Provide the [x, y] coordinate of the cell's center where the given text is located.  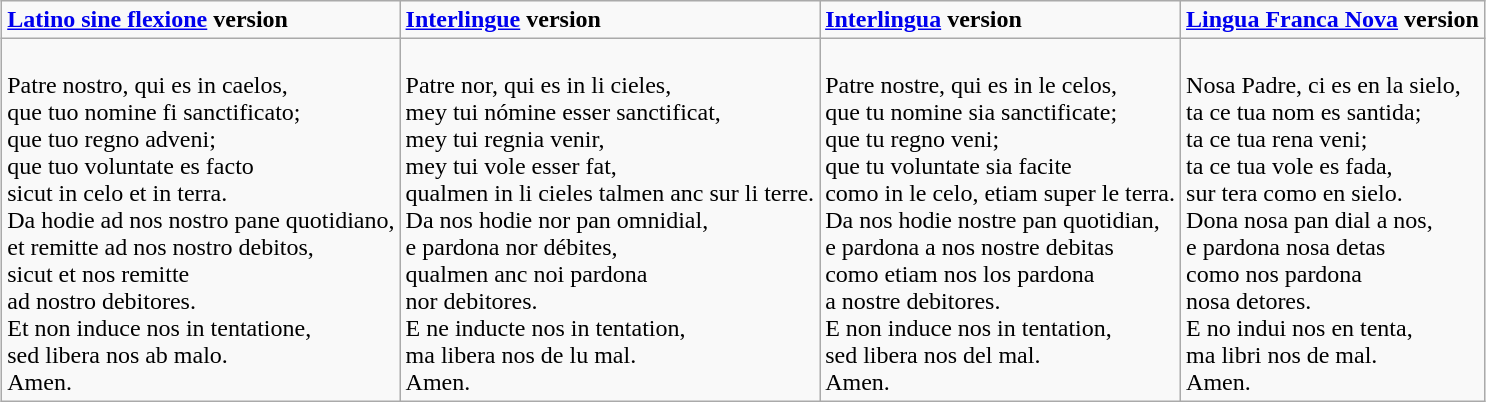
Interlingue version [610, 20]
Latino sine flexione version [201, 20]
Lingua Franca Nova version [1333, 20]
Interlingua version [1000, 20]
